Extract the [x, y] coordinate from the center of the cell holding the provided text.  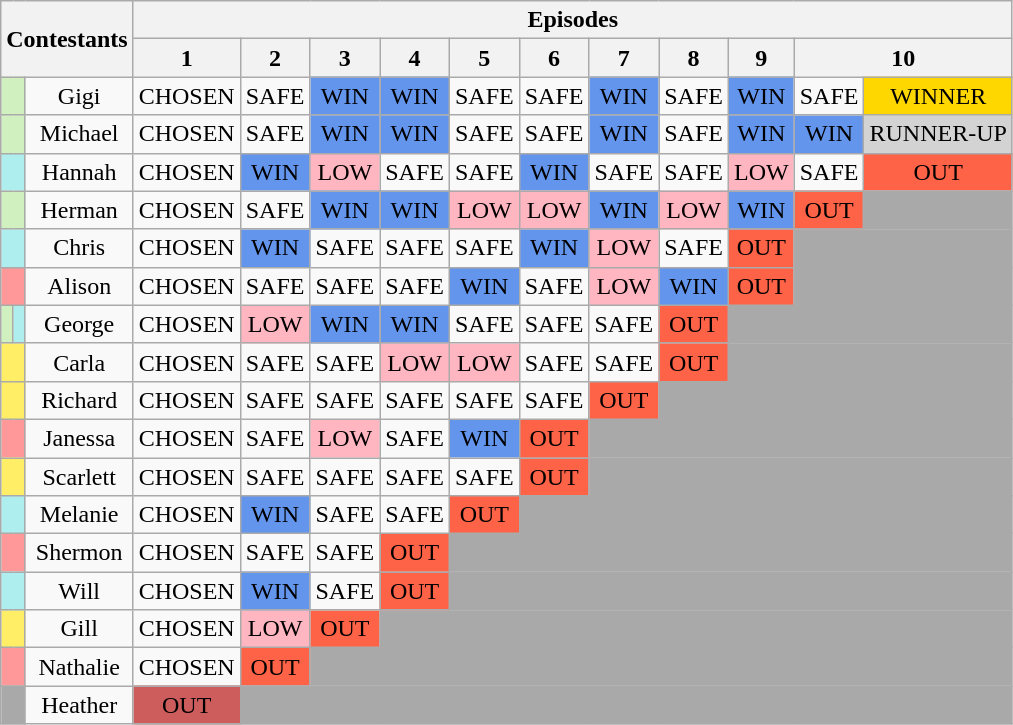
Will [79, 591]
WINNER [938, 96]
Alison [79, 286]
6 [554, 58]
10 [903, 58]
Richard [79, 400]
Herman [79, 210]
2 [275, 58]
9 [761, 58]
Janessa [79, 438]
Carla [79, 362]
George [79, 324]
3 [345, 58]
4 [415, 58]
Scarlett [79, 477]
Nathalie [79, 667]
RUNNER-UP [938, 134]
Episodes [572, 20]
Shermon [79, 553]
5 [484, 58]
8 [694, 58]
Michael [79, 134]
Hannah [79, 172]
Gill [79, 629]
Melanie [79, 515]
Chris [79, 248]
Contestants [67, 39]
Heather [79, 705]
Gigi [79, 96]
1 [186, 58]
7 [624, 58]
